Return (x, y) of the center of cell containing provided text 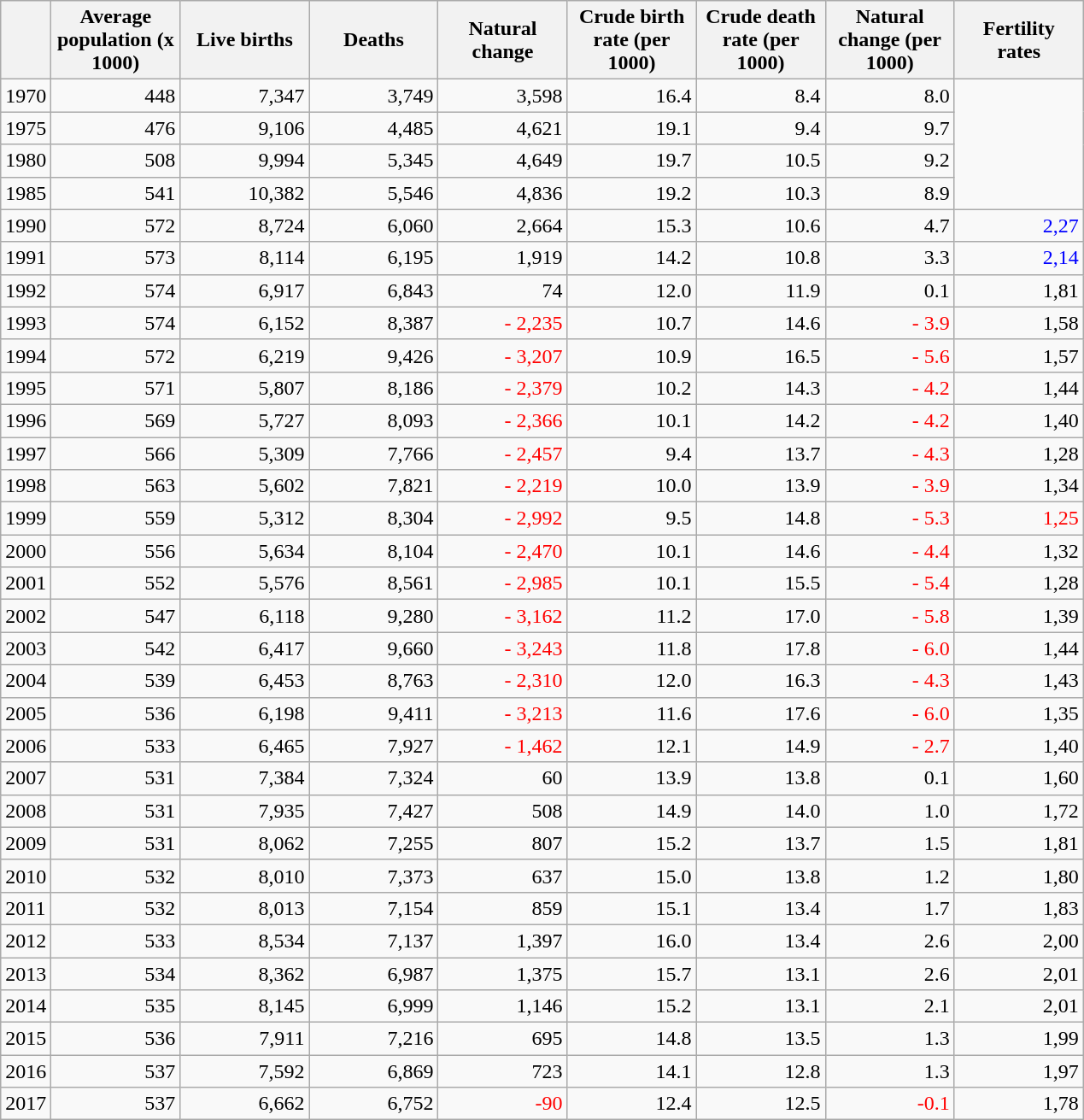
7,935 (244, 811)
Average population (x 1000) (116, 40)
8,763 (374, 681)
8,561 (374, 583)
5,727 (244, 420)
8,724 (244, 226)
11.8 (632, 648)
6,987 (374, 973)
9.7 (890, 128)
1985 (26, 193)
2,664 (502, 226)
573 (116, 258)
5,602 (244, 486)
14.0 (760, 811)
7,766 (374, 454)
2017 (26, 1104)
2010 (26, 876)
807 (502, 843)
2012 (26, 941)
2011 (26, 908)
- 2,310 (502, 681)
8,013 (244, 908)
1,146 (502, 1006)
8.4 (760, 96)
60 (502, 778)
1.2 (890, 876)
10.2 (632, 388)
859 (502, 908)
1,35 (1018, 713)
Natural change (502, 40)
6,869 (374, 1071)
4,621 (502, 128)
- 2,992 (502, 519)
7,137 (374, 941)
- 5.8 (890, 616)
Fertility rates (1018, 40)
6,917 (244, 290)
Crude death rate (per 1000) (760, 40)
2,00 (1018, 941)
4,649 (502, 161)
12.4 (632, 1104)
5,345 (374, 161)
6,198 (244, 713)
1996 (26, 420)
16.5 (760, 355)
7,154 (374, 908)
7,821 (374, 486)
4.7 (890, 226)
1,375 (502, 973)
1997 (26, 454)
Deaths (374, 40)
8,062 (244, 843)
Crude birth rate (per 1000) (632, 40)
- 3,207 (502, 355)
1,99 (1018, 1039)
10.9 (632, 355)
5,576 (244, 583)
- 3,213 (502, 713)
541 (116, 193)
17.8 (760, 648)
1.7 (890, 908)
2013 (26, 973)
8,362 (244, 973)
7,927 (374, 746)
8,104 (374, 551)
2007 (26, 778)
2000 (26, 551)
547 (116, 616)
15.7 (632, 973)
- 2,235 (502, 323)
- 2,219 (502, 486)
1,39 (1018, 616)
3,749 (374, 96)
556 (116, 551)
15.1 (632, 908)
17.6 (760, 713)
12.8 (760, 1071)
566 (116, 454)
563 (116, 486)
16.0 (632, 941)
15.5 (760, 583)
9.5 (632, 519)
11.2 (632, 616)
6,453 (244, 681)
552 (116, 583)
6,843 (374, 290)
74 (502, 290)
6,219 (244, 355)
542 (116, 648)
6,662 (244, 1104)
1,78 (1018, 1104)
6,999 (374, 1006)
3,598 (502, 96)
2016 (26, 1071)
476 (116, 128)
695 (502, 1039)
1992 (26, 290)
1,34 (1018, 486)
13.5 (760, 1039)
- 2,366 (502, 420)
8,304 (374, 519)
1975 (26, 128)
9,280 (374, 616)
1.5 (890, 843)
- 2.7 (890, 746)
9,426 (374, 355)
2,14 (1018, 258)
2002 (26, 616)
7,911 (244, 1039)
14.1 (632, 1071)
16.3 (760, 681)
2006 (26, 746)
6,152 (244, 323)
15.0 (632, 876)
2001 (26, 583)
1990 (26, 226)
-90 (502, 1104)
9.2 (890, 161)
6,752 (374, 1104)
1980 (26, 161)
- 5.3 (890, 519)
6,060 (374, 226)
15.3 (632, 226)
4,836 (502, 193)
- 5.6 (890, 355)
2.1 (890, 1006)
- 3,243 (502, 648)
- 2,985 (502, 583)
7,347 (244, 96)
1,97 (1018, 1071)
11.6 (632, 713)
10.8 (760, 258)
1991 (26, 258)
- 5.4 (890, 583)
539 (116, 681)
9,660 (374, 648)
- 2,457 (502, 454)
10.7 (632, 323)
8.9 (890, 193)
637 (502, 876)
7,216 (374, 1039)
1,72 (1018, 811)
534 (116, 973)
10,382 (244, 193)
6,465 (244, 746)
2015 (26, 1039)
11.9 (760, 290)
2004 (26, 681)
5,312 (244, 519)
1,397 (502, 941)
559 (116, 519)
3.3 (890, 258)
8,186 (374, 388)
7,324 (374, 778)
5,546 (374, 193)
12.1 (632, 746)
- 1,462 (502, 746)
1,83 (1018, 908)
7,255 (374, 843)
448 (116, 96)
9,411 (374, 713)
1,43 (1018, 681)
1,58 (1018, 323)
7,373 (374, 876)
535 (116, 1006)
1,919 (502, 258)
1,60 (1018, 778)
1970 (26, 96)
9,994 (244, 161)
8,145 (244, 1006)
1993 (26, 323)
-0.1 (890, 1104)
8,387 (374, 323)
10.3 (760, 193)
5,309 (244, 454)
569 (116, 420)
8,534 (244, 941)
2,27 (1018, 226)
1999 (26, 519)
7,427 (374, 811)
9,106 (244, 128)
19.2 (632, 193)
- 2,379 (502, 388)
1998 (26, 486)
Live births (244, 40)
1,80 (1018, 876)
5,807 (244, 388)
10.0 (632, 486)
10.6 (760, 226)
8.0 (890, 96)
8,093 (374, 420)
10.5 (760, 161)
1.0 (890, 811)
2003 (26, 648)
16.4 (632, 96)
8,114 (244, 258)
7,592 (244, 1071)
7,384 (244, 778)
571 (116, 388)
Natural change (per 1000) (890, 40)
5,634 (244, 551)
4,485 (374, 128)
12.5 (760, 1104)
2009 (26, 843)
2014 (26, 1006)
17.0 (760, 616)
1,57 (1018, 355)
19.7 (632, 161)
2005 (26, 713)
6,118 (244, 616)
6,417 (244, 648)
1994 (26, 355)
6,195 (374, 258)
- 2,470 (502, 551)
8,010 (244, 876)
1,25 (1018, 519)
19.1 (632, 128)
1,32 (1018, 551)
1995 (26, 388)
- 4.4 (890, 551)
2008 (26, 811)
723 (502, 1071)
14.3 (760, 388)
- 3,162 (502, 616)
